Find where the given text appears and provide that cell's center as [X, Y] coordinate. 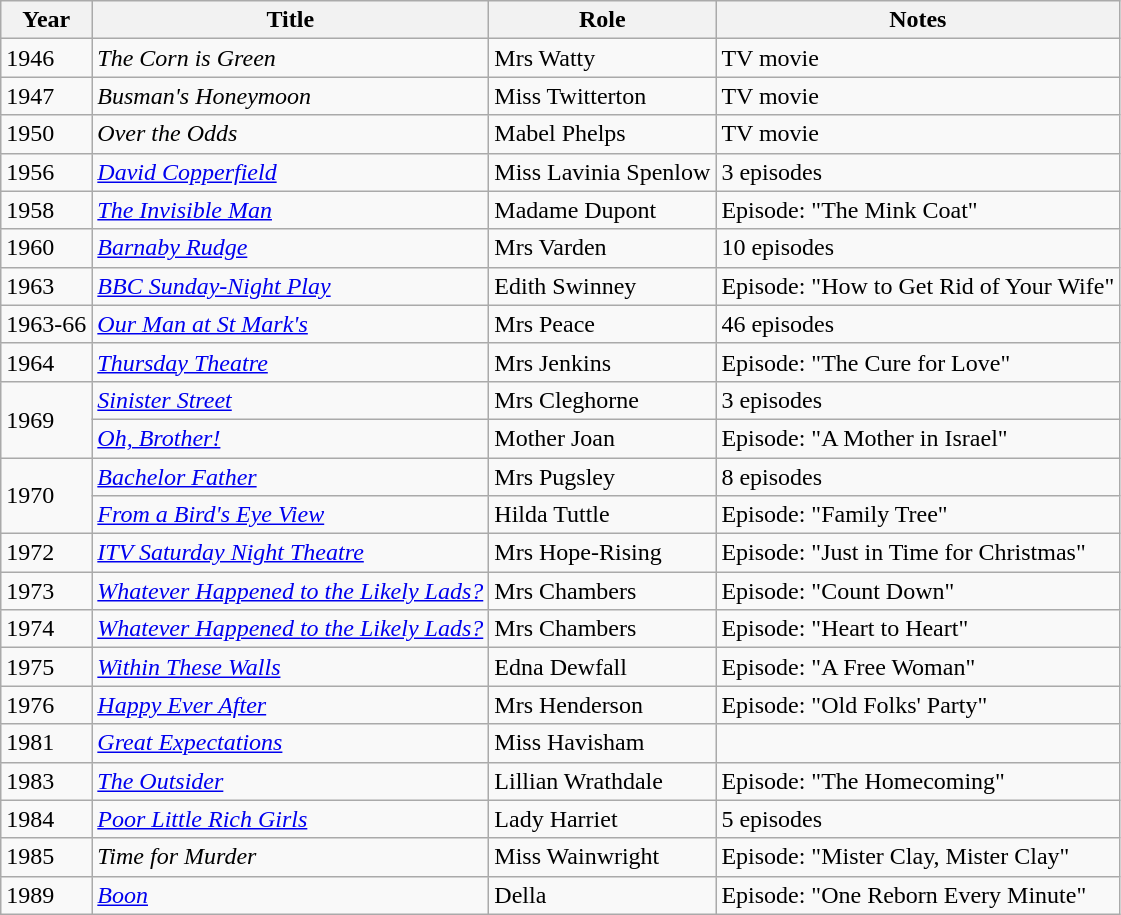
1985 [46, 857]
1958 [46, 210]
Madame Dupont [602, 210]
Lady Harriet [602, 819]
Notes [918, 20]
Episode: "A Free Woman" [918, 667]
Della [602, 895]
1950 [46, 134]
1984 [46, 819]
Our Man at St Mark's [290, 324]
Miss Havisham [602, 743]
Miss Twitterton [602, 96]
Miss Wainwright [602, 857]
Thursday Theatre [290, 362]
1983 [46, 781]
The Corn is Green [290, 58]
Episode: "The Cure for Love" [918, 362]
Year [46, 20]
1981 [46, 743]
1970 [46, 496]
Episode: "Family Tree" [918, 515]
Mrs Varden [602, 248]
Mrs Watty [602, 58]
1960 [46, 248]
1963-66 [46, 324]
Oh, Brother! [290, 438]
Bachelor Father [290, 477]
1989 [46, 895]
1947 [46, 96]
Episode: "Heart to Heart" [918, 629]
Mrs Jenkins [602, 362]
1973 [46, 591]
Edith Swinney [602, 286]
Title [290, 20]
Mrs Cleghorne [602, 400]
1956 [46, 172]
Mrs Henderson [602, 705]
Time for Murder [290, 857]
Mabel Phelps [602, 134]
Busman's Honeymoon [290, 96]
Episode: "A Mother in Israel" [918, 438]
Poor Little Rich Girls [290, 819]
Episode: "One Reborn Every Minute" [918, 895]
Episode: "How to Get Rid of Your Wife" [918, 286]
The Outsider [290, 781]
1964 [46, 362]
5 episodes [918, 819]
Miss Lavinia Spenlow [602, 172]
Episode: "Just in Time for Christmas" [918, 553]
From a Bird's Eye View [290, 515]
Over the Odds [290, 134]
Edna Dewfall [602, 667]
David Copperfield [290, 172]
Sinister Street [290, 400]
Happy Ever After [290, 705]
1975 [46, 667]
8 episodes [918, 477]
Mrs Hope-Rising [602, 553]
Within These Walls [290, 667]
ITV Saturday Night Theatre [290, 553]
Episode: "The Homecoming" [918, 781]
10 episodes [918, 248]
Episode: "Count Down" [918, 591]
Great Expectations [290, 743]
46 episodes [918, 324]
Mother Joan [602, 438]
BBC Sunday-Night Play [290, 286]
Episode: "Old Folks' Party" [918, 705]
1946 [46, 58]
Boon [290, 895]
Lillian Wrathdale [602, 781]
1963 [46, 286]
The Invisible Man [290, 210]
Mrs Peace [602, 324]
1969 [46, 419]
Mrs Pugsley [602, 477]
Barnaby Rudge [290, 248]
Episode: "The Mink Coat" [918, 210]
1976 [46, 705]
Episode: "Mister Clay, Mister Clay" [918, 857]
Role [602, 20]
Hilda Tuttle [602, 515]
1972 [46, 553]
1974 [46, 629]
